Search for the cell housing the specified text and yield its [X, Y] center coordinate. 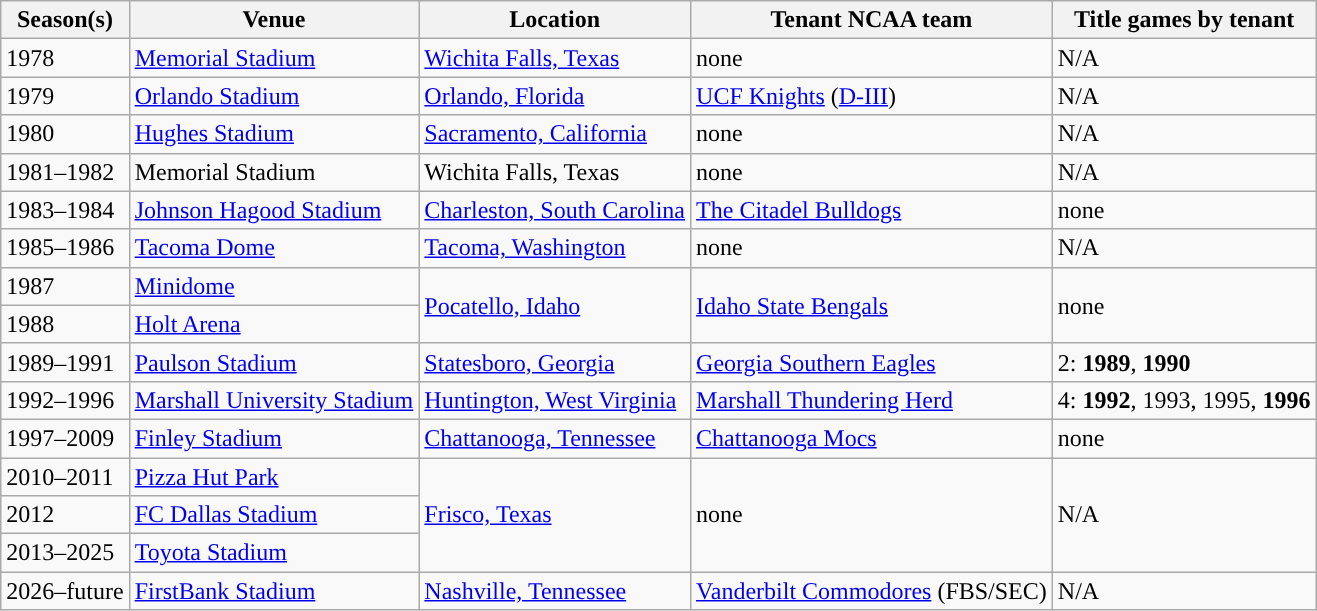
Paulson Stadium [274, 362]
1988 [65, 324]
The Citadel Bulldogs [872, 210]
Vanderbilt Commodores (FBS/SEC) [872, 591]
Tacoma, Washington [555, 248]
4: 1992, 1993, 1995, 1996 [1184, 400]
Holt Arena [274, 324]
1978 [65, 58]
1980 [65, 134]
Marshall University Stadium [274, 400]
1987 [65, 286]
Sacramento, California [555, 134]
1983–1984 [65, 210]
2: 1989, 1990 [1184, 362]
Orlando Stadium [274, 96]
Frisco, Texas [555, 515]
1997–2009 [65, 438]
Toyota Stadium [274, 553]
UCF Knights (D-III) [872, 96]
Marshall Thundering Herd [872, 400]
2026–future [65, 591]
Venue [274, 20]
2012 [65, 515]
Nashville, Tennessee [555, 591]
1989–1991 [65, 362]
Statesboro, Georgia [555, 362]
Charleston, South Carolina [555, 210]
Chattanooga, Tennessee [555, 438]
1985–1986 [65, 248]
2013–2025 [65, 553]
Tenant NCAA team [872, 20]
1979 [65, 96]
Hughes Stadium [274, 134]
FC Dallas Stadium [274, 515]
Minidome [274, 286]
Finley Stadium [274, 438]
Title games by tenant [1184, 20]
Tacoma Dome [274, 248]
Location [555, 20]
1992–1996 [65, 400]
Pizza Hut Park [274, 477]
Pocatello, Idaho [555, 305]
Chattanooga Mocs [872, 438]
Johnson Hagood Stadium [274, 210]
1981–1982 [65, 172]
Idaho State Bengals [872, 305]
2010–2011 [65, 477]
Season(s) [65, 20]
Georgia Southern Eagles [872, 362]
FirstBank Stadium [274, 591]
Huntington, West Virginia [555, 400]
Orlando, Florida [555, 96]
